Locate the cell with the specified text and output its (x, y) center coordinate. 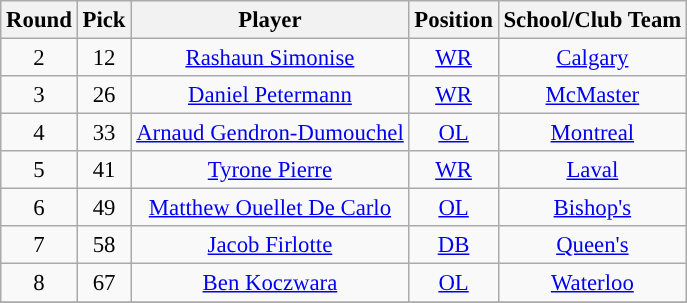
67 (104, 283)
Montreal (592, 133)
McMaster (592, 95)
26 (104, 95)
Queen's (592, 245)
School/Club Team (592, 20)
49 (104, 208)
Jacob Firlotte (270, 245)
Waterloo (592, 283)
Laval (592, 170)
Daniel Petermann (270, 95)
8 (39, 283)
Calgary (592, 58)
Position (454, 20)
Player (270, 20)
4 (39, 133)
3 (39, 95)
7 (39, 245)
5 (39, 170)
33 (104, 133)
Arnaud Gendron-Dumouchel (270, 133)
Round (39, 20)
2 (39, 58)
41 (104, 170)
Tyrone Pierre (270, 170)
DB (454, 245)
Pick (104, 20)
Matthew Ouellet De Carlo (270, 208)
12 (104, 58)
58 (104, 245)
Rashaun Simonise (270, 58)
Bishop's (592, 208)
Ben Koczwara (270, 283)
6 (39, 208)
